Return (x, y) of the center of cell containing provided text 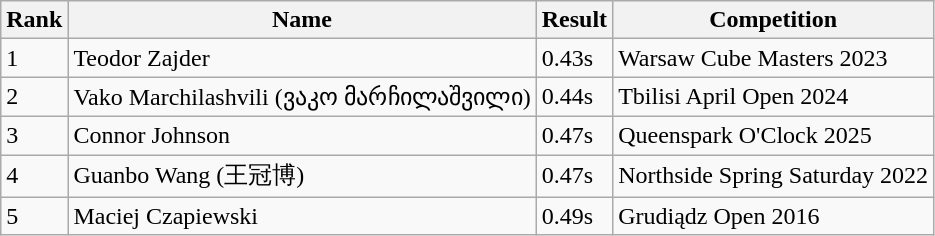
Result (574, 20)
1 (34, 58)
0.49s (574, 216)
0.43s (574, 58)
Competition (774, 20)
Northside Spring Saturday 2022 (774, 176)
Teodor Zajder (302, 58)
Grudiądz Open 2016 (774, 216)
5 (34, 216)
Maciej Czapiewski (302, 216)
Connor Johnson (302, 135)
Vako Marchilashvili (ვაკო მარჩილაშვილი) (302, 97)
0.44s (574, 97)
4 (34, 176)
Warsaw Cube Masters 2023 (774, 58)
Guanbo Wang (王冠博) (302, 176)
Name (302, 20)
Queenspark O'Clock 2025 (774, 135)
Tbilisi April Open 2024 (774, 97)
3 (34, 135)
Rank (34, 20)
2 (34, 97)
